Locate the cell with the specified text and output its (X, Y) center coordinate. 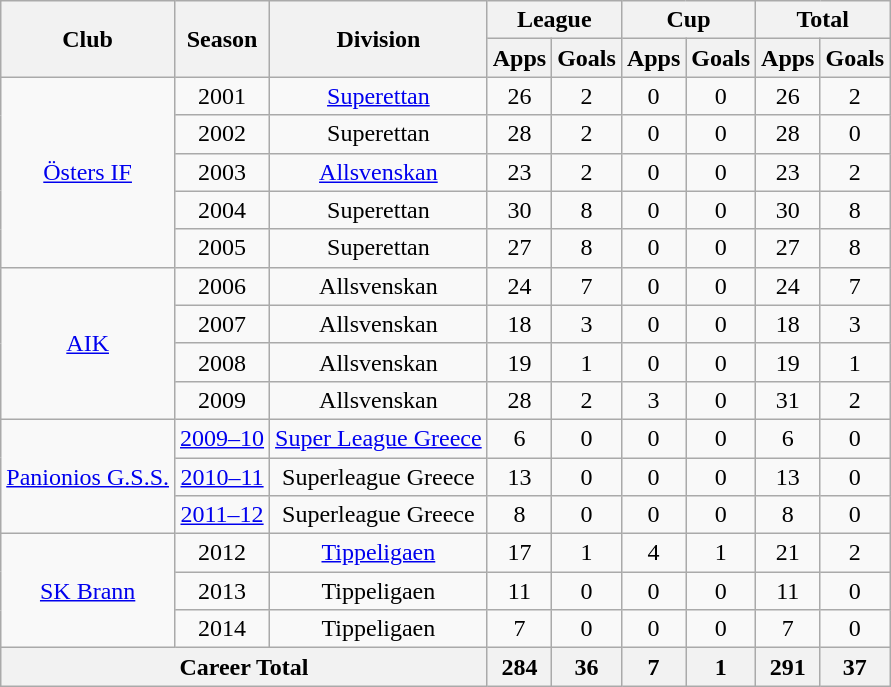
Östers IF (88, 172)
Division (379, 39)
Total (823, 20)
2013 (222, 591)
SK Brann (88, 591)
31 (788, 400)
2009 (222, 400)
Cup (688, 20)
League (554, 20)
2010–11 (222, 477)
291 (788, 667)
17 (519, 553)
Super League Greece (379, 438)
Panionios G.S.S. (88, 476)
2002 (222, 134)
2011–12 (222, 515)
2001 (222, 96)
2012 (222, 553)
Club (88, 39)
2004 (222, 210)
2009–10 (222, 438)
Career Total (244, 667)
2003 (222, 172)
AIK (88, 343)
37 (855, 667)
2005 (222, 248)
21 (788, 553)
2008 (222, 362)
284 (519, 667)
4 (653, 553)
2006 (222, 286)
36 (587, 667)
2014 (222, 629)
Season (222, 39)
2007 (222, 324)
